Determine the (X, Y) coordinate at the center of the cell enclosing the given text.  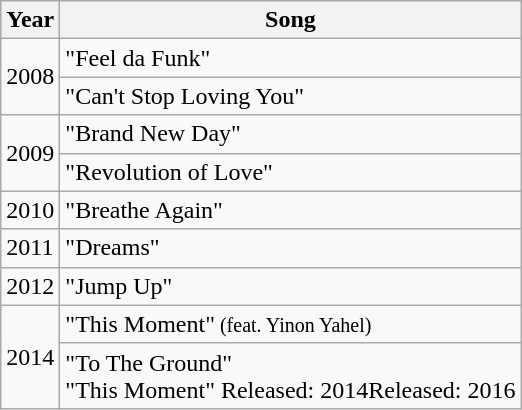
"Can't Stop Loving You" (290, 96)
"Revolution of Love" (290, 172)
"Breathe Again" (290, 210)
Year (30, 20)
"Jump Up" (290, 286)
"To The Ground""This Moment" Released: 2014Released: 2016 (290, 376)
2014 (30, 356)
Song (290, 20)
2010 (30, 210)
"Dreams" (290, 248)
2008 (30, 77)
"Feel da Funk" (290, 58)
"This Moment" (feat. Yinon Yahel) (290, 324)
2009 (30, 153)
"Brand New Day" (290, 134)
2012 (30, 286)
2011 (30, 248)
